Determine the [X, Y] coordinate at the center of the cell enclosing the given text.  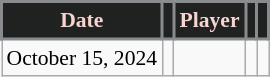
Date [82, 20]
October 15, 2024 [82, 57]
Player [210, 20]
